Scan for the cell matching the given text and deliver its (X, Y) coordinate at center. 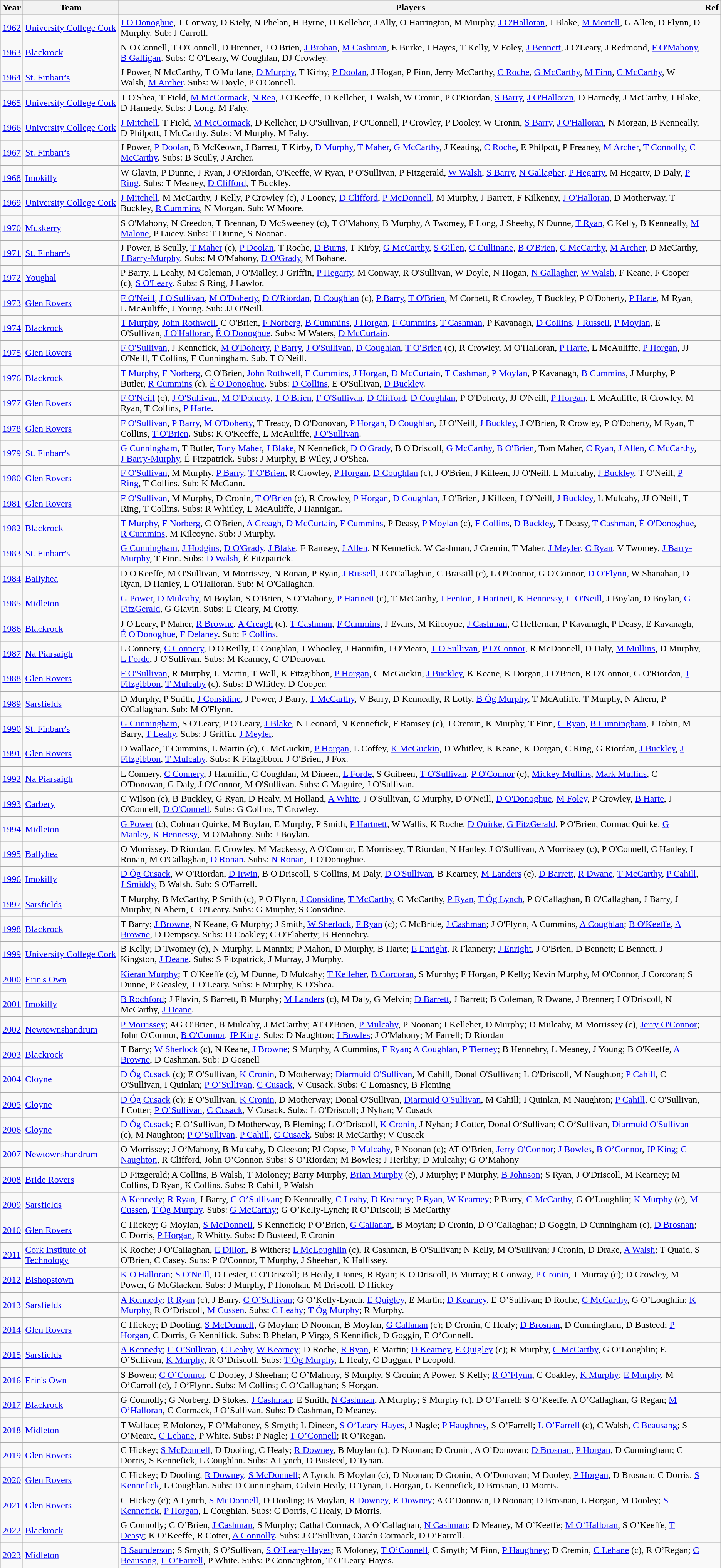
1991 (12, 754)
2011 (12, 1255)
1989 (12, 704)
2023 (12, 1555)
1962 (12, 28)
1990 (12, 729)
1967 (12, 152)
1987 (12, 654)
2009 (12, 1205)
1994 (12, 829)
1986 (12, 628)
Youghal (71, 278)
2012 (12, 1280)
Players (411, 8)
2015 (12, 1355)
1985 (12, 604)
1982 (12, 528)
1971 (12, 253)
Bishopstown (71, 1280)
1999 (12, 954)
1970 (12, 228)
1981 (12, 504)
2002 (12, 1029)
1964 (12, 78)
2008 (12, 1180)
Bride Rovers (71, 1180)
2007 (12, 1155)
1969 (12, 202)
2001 (12, 1004)
2017 (12, 1405)
2006 (12, 1130)
1965 (12, 102)
1974 (12, 328)
1984 (12, 578)
1998 (12, 929)
2021 (12, 1505)
1978 (12, 428)
1979 (12, 453)
1973 (12, 303)
1968 (12, 178)
2016 (12, 1380)
2000 (12, 979)
1988 (12, 678)
2018 (12, 1430)
2020 (12, 1480)
1992 (12, 779)
1975 (12, 353)
1977 (12, 403)
1980 (12, 478)
1996 (12, 879)
2013 (12, 1305)
2004 (12, 1079)
1966 (12, 128)
1976 (12, 378)
1983 (12, 554)
1993 (12, 804)
Muskerry (71, 228)
Ref (712, 8)
2022 (12, 1531)
2003 (12, 1054)
2010 (12, 1230)
Year (12, 8)
1972 (12, 278)
1997 (12, 904)
Carbery (71, 804)
Team (71, 8)
2005 (12, 1104)
2019 (12, 1455)
Cork Institute of Technology (71, 1255)
2014 (12, 1330)
1963 (12, 52)
1995 (12, 854)
